Provide the [X, Y] coordinate of the cell's center where the given text is located.  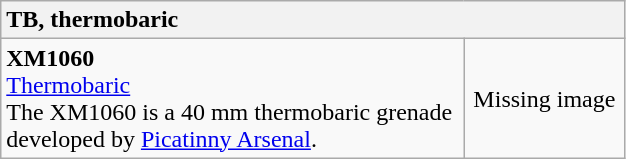
Missing image [544, 98]
XM1060ThermobaricThe XM1060 is a 40 mm thermobaric grenade developed by Picatinny Arsenal. [232, 98]
TB, thermobaric [313, 20]
